Return the (x, y) coordinate for the center point of the cell that contains the specified text.  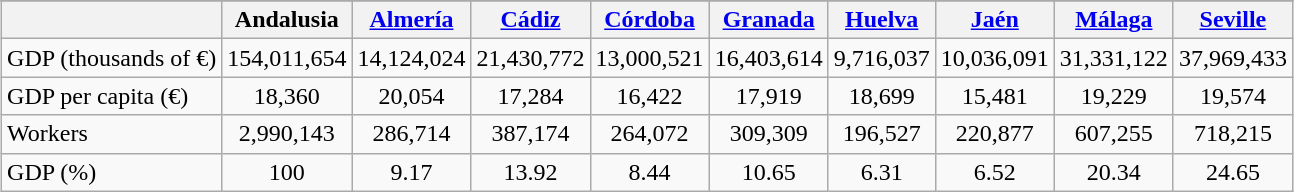
31,331,122 (1114, 58)
6.31 (882, 172)
718,215 (1232, 134)
196,527 (882, 134)
2,990,143 (287, 134)
607,255 (1114, 134)
13,000,521 (650, 58)
21,430,772 (530, 58)
Cádiz (530, 20)
Córdoba (650, 20)
6.52 (994, 172)
100 (287, 172)
20.34 (1114, 172)
14,124,024 (412, 58)
15,481 (994, 96)
19,574 (1232, 96)
10,036,091 (994, 58)
24.65 (1232, 172)
264,072 (650, 134)
GDP (thousands of €) (112, 58)
GDP per capita (€) (112, 96)
37,969,433 (1232, 58)
Granada (768, 20)
17,284 (530, 96)
220,877 (994, 134)
154,011,654 (287, 58)
Seville (1232, 20)
286,714 (412, 134)
18,699 (882, 96)
Huelva (882, 20)
9.17 (412, 172)
9,716,037 (882, 58)
16,422 (650, 96)
Andalusia (287, 20)
387,174 (530, 134)
17,919 (768, 96)
18,360 (287, 96)
Jaén (994, 20)
20,054 (412, 96)
10.65 (768, 172)
Málaga (1114, 20)
Workers (112, 134)
Almería (412, 20)
309,309 (768, 134)
13.92 (530, 172)
GDP (%) (112, 172)
19,229 (1114, 96)
8.44 (650, 172)
16,403,614 (768, 58)
